Find where the given text appears and provide that cell's center as [x, y] coordinate. 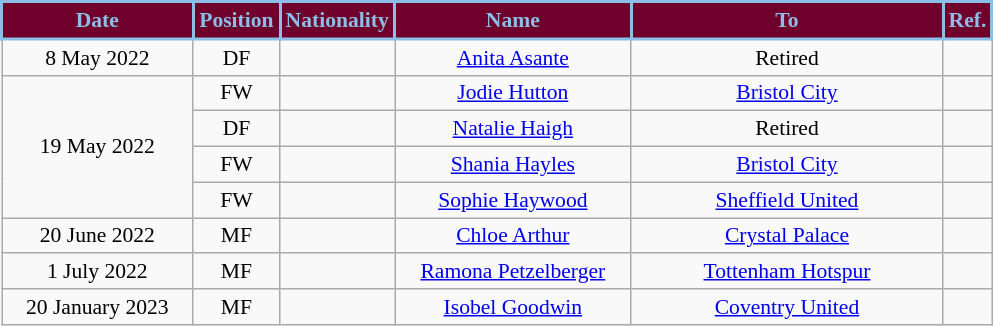
Sophie Haywood [514, 200]
Tottenham Hotspur [787, 272]
Anita Asante [514, 57]
Shania Hayles [514, 165]
Isobel Goodwin [514, 307]
Jodie Hutton [514, 93]
Name [514, 20]
20 January 2023 [98, 307]
19 May 2022 [98, 146]
Nationality [338, 20]
Ref. [968, 20]
Ramona Petzelberger [514, 272]
To [787, 20]
1 July 2022 [98, 272]
Sheffield United [787, 200]
Coventry United [787, 307]
8 May 2022 [98, 57]
Chloe Arthur [514, 236]
20 June 2022 [98, 236]
Date [98, 20]
Crystal Palace [787, 236]
Natalie Haigh [514, 129]
Position [236, 20]
